Scan for the cell matching the given text and deliver its (x, y) coordinate at center. 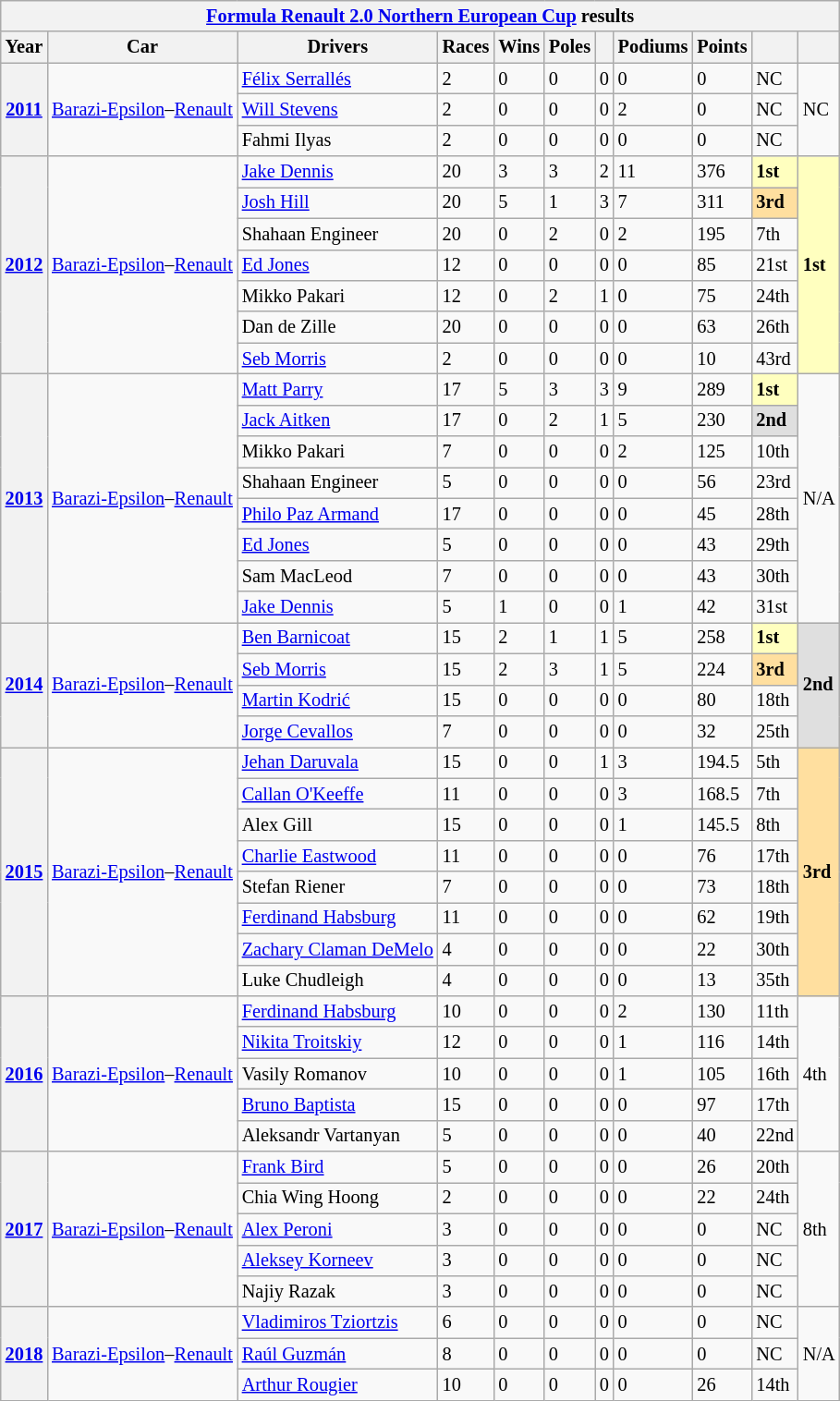
80 (722, 700)
224 (722, 669)
376 (722, 172)
75 (722, 296)
Formula Renault 2.0 Northern European Cup results (420, 16)
73 (722, 887)
Will Stevens (338, 109)
85 (722, 265)
29th (774, 544)
Charlie Eastwood (338, 856)
Josh Hill (338, 202)
62 (722, 918)
Frank Bird (338, 1167)
Jorge Cevallos (338, 731)
Félix Serrallés (338, 79)
19th (774, 918)
20th (774, 1167)
13 (722, 981)
Year (24, 47)
130 (722, 1011)
40 (722, 1136)
Jack Aitken (338, 420)
Matt Parry (338, 389)
2015 (24, 871)
35th (774, 981)
Nikita Troitskiy (338, 1042)
105 (722, 1074)
Chia Wing Hoong (338, 1198)
Fahmi Ilyas (338, 140)
63 (722, 327)
Points (722, 47)
Bruno Baptista (338, 1104)
2011 (24, 109)
Car (142, 47)
195 (722, 234)
10th (774, 452)
2014 (24, 684)
Arthur Rougier (338, 1384)
6 (466, 1322)
145.5 (722, 824)
Ben Barnicoat (338, 638)
8 (466, 1354)
258 (722, 638)
5th (774, 762)
43rd (774, 359)
125 (722, 452)
Callan O'Keeffe (338, 794)
16th (774, 1074)
Raúl Guzmán (338, 1354)
Stefan Riener (338, 887)
Vasily Romanov (338, 1074)
2018 (24, 1353)
Races (466, 47)
Aleksey Korneev (338, 1261)
23rd (774, 482)
26th (774, 327)
Vladimiros Tziortzis (338, 1322)
2016 (24, 1073)
25th (774, 731)
Wins (519, 47)
2017 (24, 1229)
56 (722, 482)
Aleksandr Vartanyan (338, 1136)
31st (774, 607)
45 (722, 514)
Drivers (338, 47)
116 (722, 1042)
2012 (24, 265)
Poles (569, 47)
289 (722, 389)
11th (774, 1011)
Alex Peroni (338, 1229)
76 (722, 856)
Dan de Zille (338, 327)
42 (722, 607)
Philo Paz Armand (338, 514)
Najiy Razak (338, 1291)
2013 (24, 497)
311 (722, 202)
4th (819, 1073)
Alex Gill (338, 824)
Podiums (653, 47)
32 (722, 731)
22nd (774, 1136)
9 (653, 389)
97 (722, 1104)
Sam MacLeod (338, 576)
21st (774, 265)
Jehan Daruvala (338, 762)
230 (722, 420)
Zachary Claman DeMelo (338, 949)
Luke Chudleigh (338, 981)
Martin Kodrić (338, 700)
28th (774, 514)
194.5 (722, 762)
168.5 (722, 794)
